Detect which cell encompasses the target text, then output its [x, y] center coordinate. 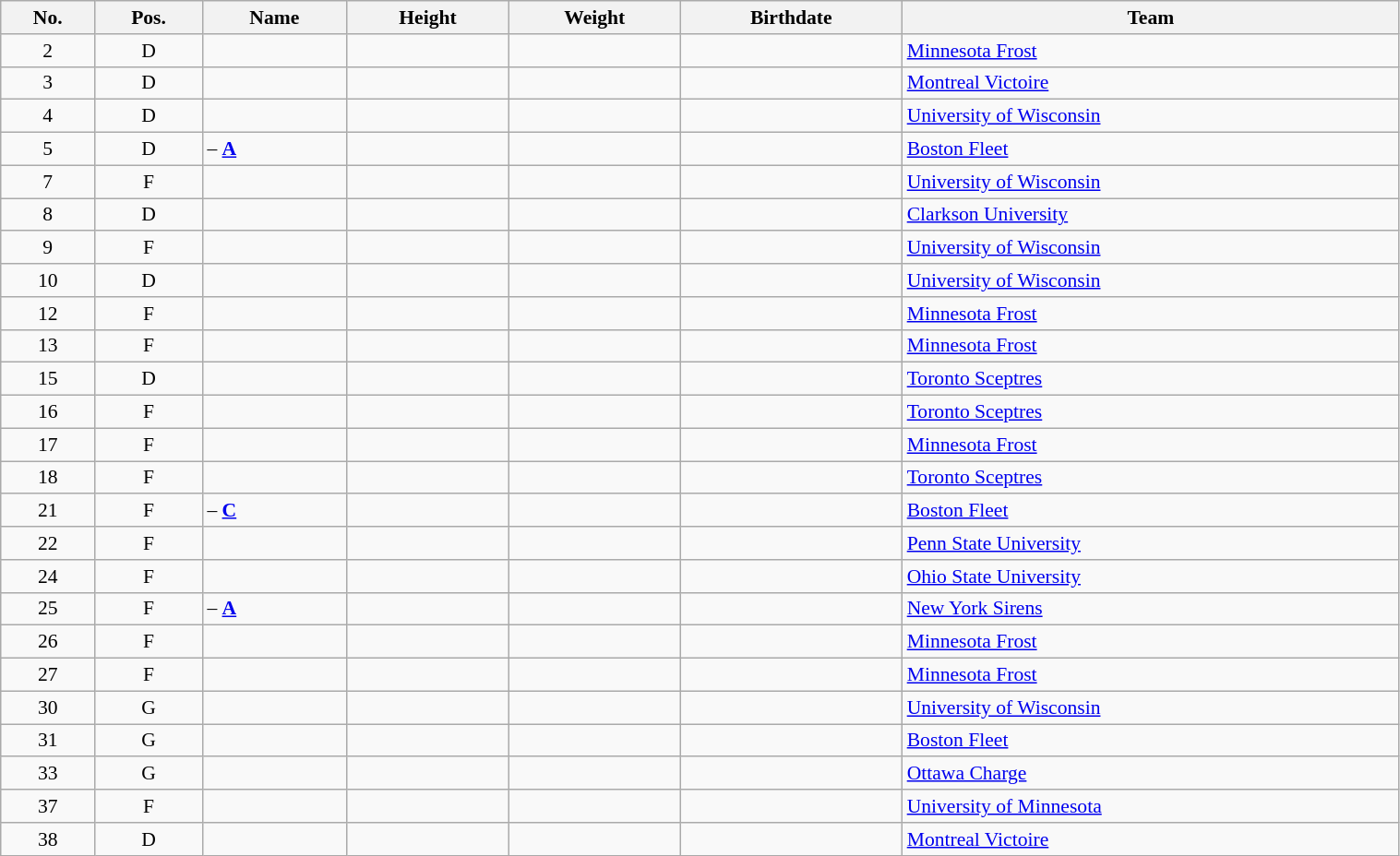
4 [48, 116]
38 [48, 839]
5 [48, 149]
26 [48, 642]
Pos. [150, 18]
New York Sirens [1151, 609]
University of Minnesota [1151, 806]
8 [48, 215]
Clarkson University [1151, 215]
33 [48, 774]
Weight [594, 18]
17 [48, 445]
10 [48, 280]
Ohio State University [1151, 577]
Name [274, 18]
13 [48, 346]
Team [1151, 18]
2 [48, 51]
18 [48, 478]
31 [48, 741]
Height [427, 18]
15 [48, 379]
21 [48, 511]
– C [274, 511]
12 [48, 314]
22 [48, 543]
Ottawa Charge [1151, 774]
24 [48, 577]
Birthdate [792, 18]
37 [48, 806]
3 [48, 83]
7 [48, 182]
30 [48, 707]
9 [48, 248]
27 [48, 675]
16 [48, 412]
Penn State University [1151, 543]
25 [48, 609]
No. [48, 18]
